Scan for the cell matching the given text and deliver its (X, Y) coordinate at center. 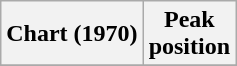
Chart (1970) (72, 34)
Peakposition (189, 34)
